Return the (x, y) coordinate for the center point of the cell that contains the specified text.  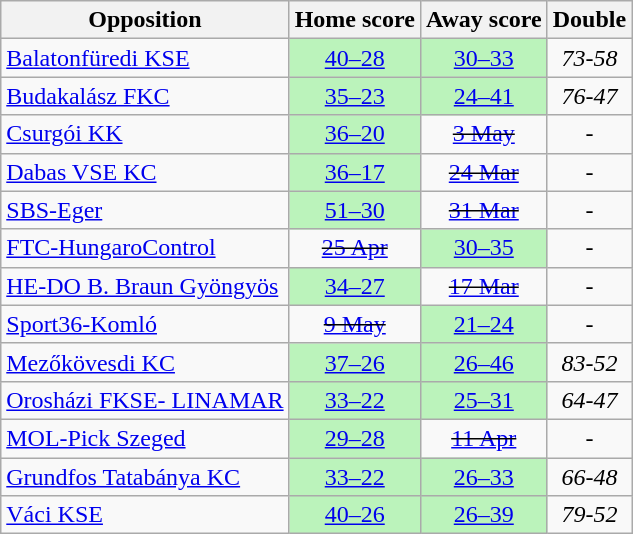
26–46 (484, 362)
26–39 (484, 515)
37–26 (354, 362)
HE-DO B. Braun Gyöngyös (145, 286)
40–28 (354, 58)
Orosházi FKSE- LINAMAR (145, 400)
11 Apr (484, 438)
66-48 (589, 477)
Double (589, 20)
30–35 (484, 248)
Sport36-Komló (145, 324)
36–17 (354, 172)
3 May (484, 134)
79-52 (589, 515)
34–27 (354, 286)
FTC-HungaroControl (145, 248)
83-52 (589, 362)
31 Mar (484, 210)
24–41 (484, 96)
36–20 (354, 134)
26–33 (484, 477)
Váci KSE (145, 515)
Grundfos Tatabánya KC (145, 477)
Dabas VSE KC (145, 172)
76-47 (589, 96)
Home score (354, 20)
SBS-Eger (145, 210)
24 Mar (484, 172)
25–31 (484, 400)
Away score (484, 20)
Budakalász FKC (145, 96)
35–23 (354, 96)
Csurgói KK (145, 134)
29–28 (354, 438)
51–30 (354, 210)
Opposition (145, 20)
30–33 (484, 58)
MOL-Pick Szeged (145, 438)
17 Mar (484, 286)
25 Apr (354, 248)
40–26 (354, 515)
9 May (354, 324)
64-47 (589, 400)
Mezőkövesdi KC (145, 362)
21–24 (484, 324)
73-58 (589, 58)
Balatonfüredi KSE (145, 58)
